Detect which cell encompasses the target text, then output its (x, y) center coordinate. 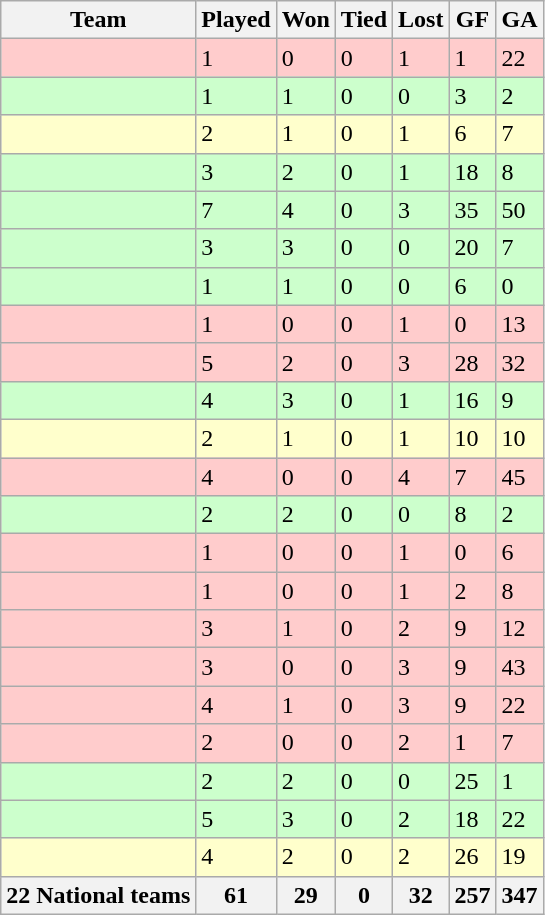
50 (520, 210)
28 (472, 362)
257 (472, 895)
GF (472, 20)
Won (306, 20)
Played (236, 20)
26 (472, 857)
35 (472, 210)
45 (520, 477)
Tied (364, 20)
25 (472, 781)
43 (520, 667)
29 (306, 895)
61 (236, 895)
16 (472, 400)
GA (520, 20)
347 (520, 895)
Lost (421, 20)
20 (472, 248)
19 (520, 857)
13 (520, 324)
Team (98, 20)
22 National teams (98, 895)
12 (520, 629)
